Identify which cell holds the provided text, then report its (x, y) central coordinate. 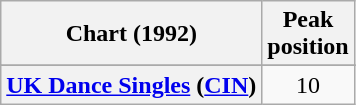
Peakposition (308, 34)
UK Dance Singles (CIN) (132, 85)
10 (308, 85)
Chart (1992) (132, 34)
